Locate the cell with the specified text and output its (X, Y) center coordinate. 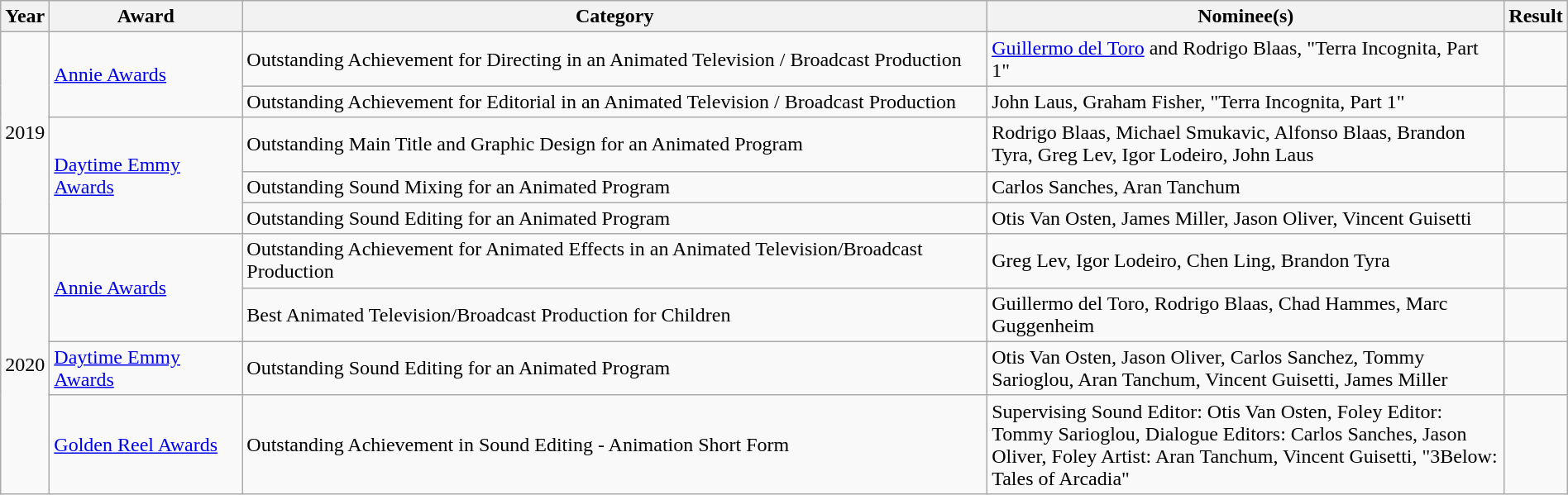
Guillermo del Toro and Rodrigo Blaas, "Terra Incognita, Part 1" (1245, 59)
Outstanding Achievement for Editorial in an Animated Television / Broadcast Production (615, 102)
Outstanding Achievement in Sound Editing - Animation Short Form (615, 445)
Outstanding Sound Mixing for an Animated Program (615, 187)
Year (25, 17)
2020 (25, 364)
Golden Reel Awards (146, 445)
Category (615, 17)
Carlos Sanches, Aran Tanchum (1245, 187)
Award (146, 17)
Greg Lev, Igor Lodeiro, Chen Ling, Brandon Tyra (1245, 261)
Outstanding Main Title and Graphic Design for an Animated Program (615, 144)
Outstanding Achievement for Animated Effects in an Animated Television/Broadcast Production (615, 261)
Outstanding Achievement for Directing in an Animated Television / Broadcast Production (615, 59)
Guillermo del Toro, Rodrigo Blaas, Chad Hammes, Marc Guggenheim (1245, 314)
Otis Van Osten, Jason Oliver, Carlos Sanchez, Tommy Sarioglou, Aran Tanchum, Vincent Guisetti, James Miller (1245, 369)
Otis Van Osten, James Miller, Jason Oliver, Vincent Guisetti (1245, 218)
Rodrigo Blaas, Michael Smukavic, Alfonso Blaas, Brandon Tyra, Greg Lev, Igor Lodeiro, John Laus (1245, 144)
2019 (25, 133)
John Laus, Graham Fisher, "Terra Incognita, Part 1" (1245, 102)
Nominee(s) (1245, 17)
Best Animated Television/Broadcast Production for Children (615, 314)
Result (1536, 17)
